Scan for the cell matching the given text and deliver its [x, y] coordinate at center. 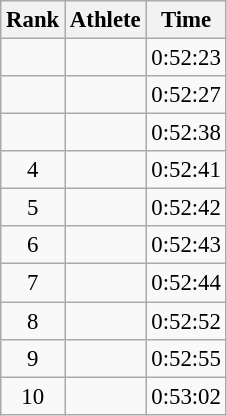
0:52:41 [186, 170]
0:52:27 [186, 95]
Athlete [106, 20]
8 [33, 321]
0:52:52 [186, 321]
9 [33, 358]
0:52:23 [186, 58]
Time [186, 20]
0:52:43 [186, 245]
4 [33, 170]
10 [33, 396]
0:52:55 [186, 358]
0:52:44 [186, 283]
6 [33, 245]
5 [33, 208]
0:52:42 [186, 208]
Rank [33, 20]
7 [33, 283]
0:52:38 [186, 133]
0:53:02 [186, 396]
